Scan for the cell matching the given text and deliver its [x, y] coordinate at center. 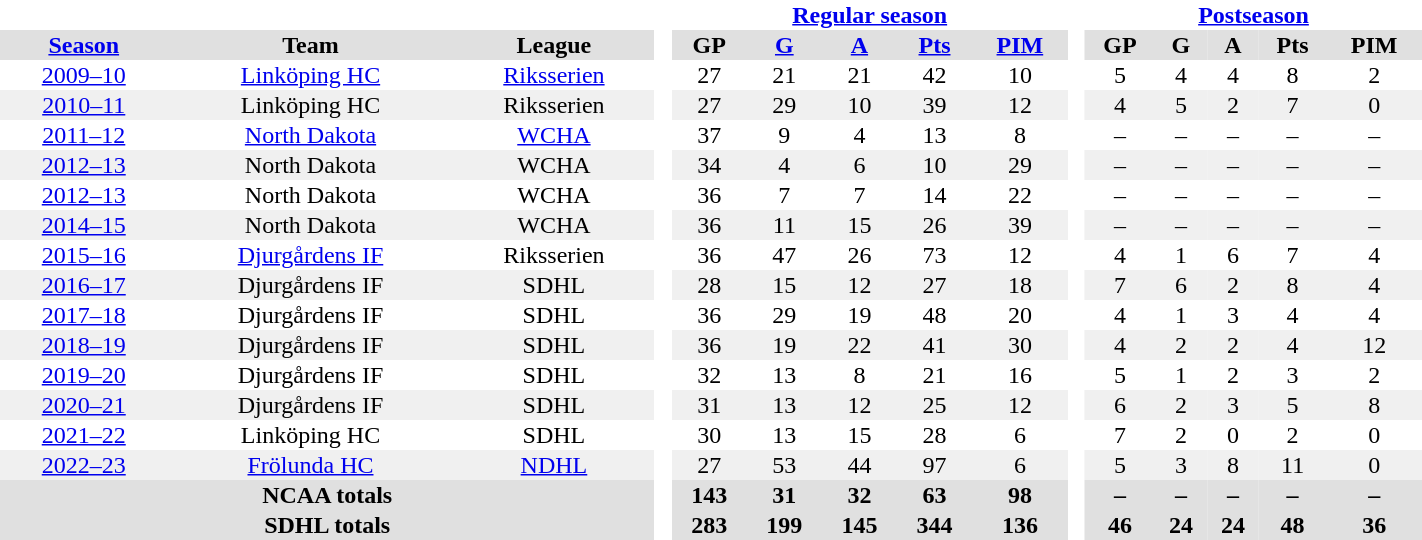
46 [1120, 525]
145 [860, 525]
League [554, 45]
Team [311, 45]
41 [934, 345]
14 [934, 195]
47 [784, 255]
63 [934, 495]
2021–22 [84, 435]
NDHL [554, 465]
2020–21 [84, 405]
SDHL totals [327, 525]
199 [784, 525]
20 [1020, 315]
344 [934, 525]
2009–10 [84, 75]
2010–11 [84, 105]
34 [710, 165]
Postseason [1254, 15]
42 [934, 75]
Season [84, 45]
97 [934, 465]
143 [710, 495]
9 [784, 135]
NCAA totals [327, 495]
283 [710, 525]
25 [934, 405]
2011–12 [84, 135]
2017–18 [84, 315]
2018–19 [84, 345]
Frölunda HC [311, 465]
2015–16 [84, 255]
37 [710, 135]
18 [1020, 285]
2016–17 [84, 285]
136 [1020, 525]
16 [1020, 375]
2019–20 [84, 375]
98 [1020, 495]
2014–15 [84, 225]
73 [934, 255]
Regular season [870, 15]
53 [784, 465]
44 [860, 465]
2022–23 [84, 465]
